For the text-containing cell, return its midpoint in (x, y) coordinate format. 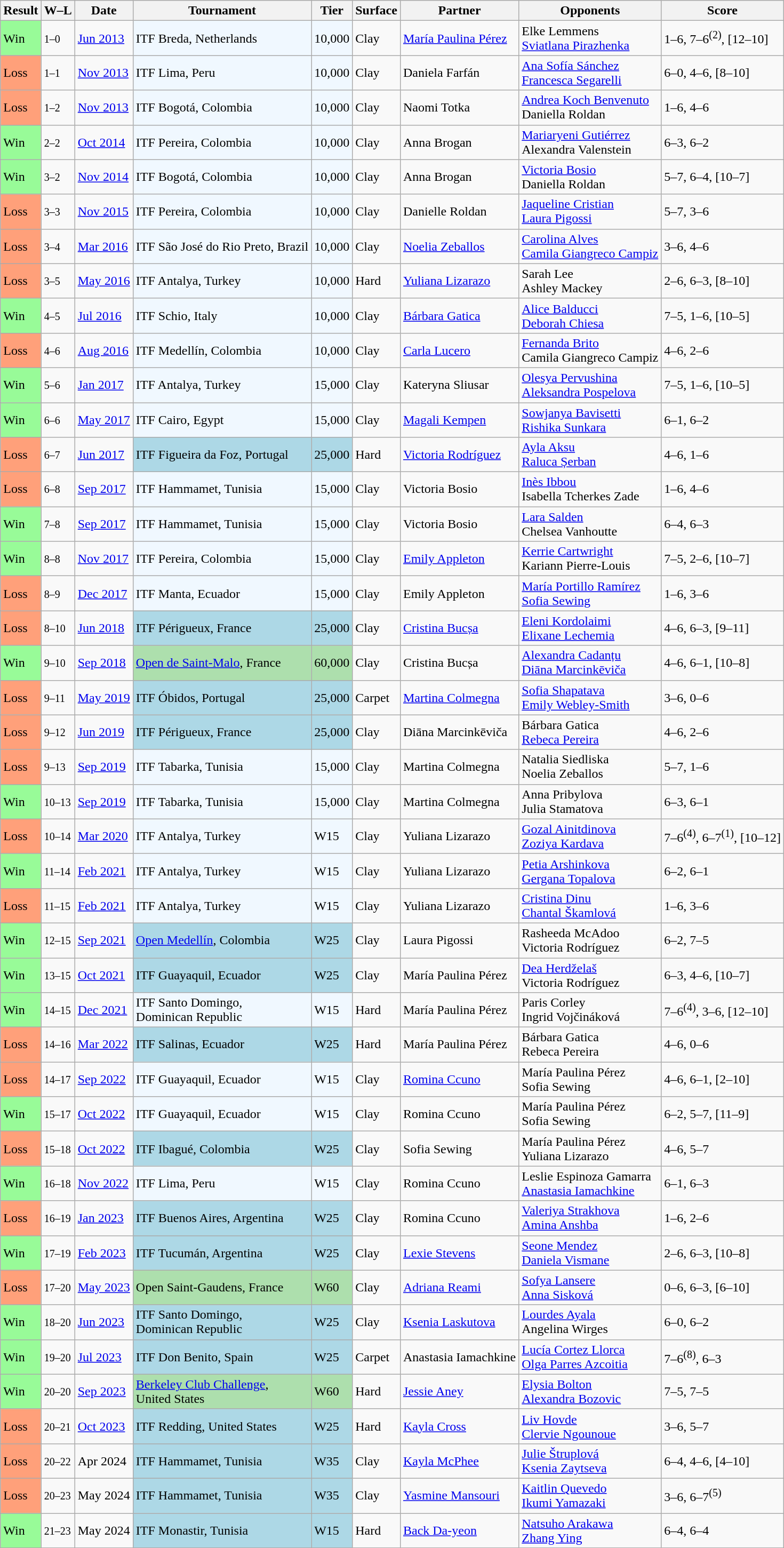
ITF Redding, United States (222, 1426)
Natalia Siedliska Noelia Zeballos (590, 767)
Cristina Dinu Chantal Škamlová (590, 906)
Jul 2023 (103, 1357)
Bárbara Gatica (459, 316)
W–L (58, 11)
15–17 (58, 1114)
3–6, 5–7 (723, 1426)
Rasheeda McAdoo Victoria Rodríguez (590, 940)
5–7, 3–6 (723, 211)
8–10 (58, 628)
9–12 (58, 732)
6–1, 6–2 (723, 419)
17–19 (58, 1252)
Result (21, 11)
Seone Mendez Daniela Vismane (590, 1252)
3–5 (58, 281)
Jun 2017 (103, 454)
Andrea Koch Benvenuto Daniella Roldan (590, 108)
14–16 (58, 1044)
4–6 (58, 350)
Jaqueline Cristian Laura Pigossi (590, 211)
Apr 2024 (103, 1461)
7–8 (58, 524)
4–6, 6–1, [2–10] (723, 1080)
Open Medellín, Colombia (222, 940)
4–6, 5–7 (723, 1149)
2–6, 6–3, [10–8] (723, 1252)
7–6(4), 6–7(1), [10–12] (723, 836)
20–23 (58, 1496)
16–19 (58, 1218)
ITF Salinas, Ecuador (222, 1044)
Open Saint-Gaudens, France (222, 1288)
Sep 2022 (103, 1080)
Sowjanya Bavisetti Rishika Sunkara (590, 419)
Petia Arshinkova Gergana Topalova (590, 871)
4–6, 0–6 (723, 1044)
Dec 2021 (103, 1010)
4–6, 6–1, [10–8] (723, 663)
6–3, 4–6, [10–7] (723, 975)
60,000 (332, 663)
12–15 (58, 940)
ITF Óbidos, Portugal (222, 698)
20–21 (58, 1426)
Sep 2021 (103, 940)
Lexie Stevens (459, 1252)
5–7, 1–6 (723, 767)
ITF Schio, Italy (222, 316)
Paris Corley Ingrid Vojčináková (590, 1010)
Jan 2017 (103, 385)
Sofia Shapatava Emily Webley-Smith (590, 698)
ITF Figueira da Foz, Portugal (222, 454)
Berkeley Club Challenge, United States (222, 1391)
6–0, 6–2 (723, 1322)
7–6(4), 3–6, [12–10] (723, 1010)
Elke Lemmens Sviatlana Pirazhenka (590, 38)
6–3, 6–1 (723, 801)
Nov 2015 (103, 211)
20–22 (58, 1461)
Mariaryeni Gutiérrez Alexandra Valenstein (590, 142)
ITF Ibagué, Colombia (222, 1149)
Carla Lucero (459, 350)
6–4, 6–3 (723, 524)
Danielle Roldan (459, 211)
Daniela Farfán (459, 73)
13–15 (58, 975)
Oct 2023 (103, 1426)
Laura Pigossi (459, 940)
Feb 2023 (103, 1252)
Ayla Aksu Raluca Șerban (590, 454)
Lourdes Ayala Angelina Wirges (590, 1322)
Fernanda Brito Camila Giangreco Campiz (590, 350)
19–20 (58, 1357)
Oct 2014 (103, 142)
Adriana Reami (459, 1288)
Gozal Ainitdinova Zoziya Kardava (590, 836)
3–2 (58, 177)
Victoria Rodríguez (459, 454)
May 2023 (103, 1288)
Eleni Kordolaimi Elixane Lechemia (590, 628)
4–6, 1–6 (723, 454)
Tournament (222, 11)
16–18 (58, 1183)
May 2017 (103, 419)
Yasmine Mansouri (459, 1496)
Noelia Zeballos (459, 246)
Elysia Bolton Alexandra Bozovic (590, 1391)
3–6, 4–6 (723, 246)
ITF Cairo, Egypt (222, 419)
6–4, 4–6, [4–10] (723, 1461)
15–18 (58, 1149)
ITF Buenos Aires, Argentina (222, 1218)
Julie Štruplová Ksenia Zaytseva (590, 1461)
6–6 (58, 419)
Anna Pribylova Julia Stamatova (590, 801)
ITF Don Benito, Spain (222, 1357)
3–6, 0–6 (723, 698)
6–8 (58, 490)
Carolina Alves Camila Giangreco Campiz (590, 246)
Nov 2017 (103, 559)
Natsuho Arakawa Zhang Ying (590, 1530)
7–6(8), 6–3 (723, 1357)
6–7 (58, 454)
Sep 2023 (103, 1391)
5–7, 6–4, [10–7] (723, 177)
Liv Hovde Clervie Ngounoue (590, 1426)
6–4, 6–4 (723, 1530)
3–3 (58, 211)
17–20 (58, 1288)
4–5 (58, 316)
Nov 2022 (103, 1183)
Jan 2023 (103, 1218)
ITF Medellín, Colombia (222, 350)
Sep 2018 (103, 663)
Valeriya Strakhova Amina Anshba (590, 1218)
Sofia Sewing (459, 1149)
10–14 (58, 836)
6–2, 7–5 (723, 940)
Partner (459, 11)
6–0, 4–6, [8–10] (723, 73)
Lucía Cortez Llorca Olga Parres Azcoitia (590, 1357)
3–4 (58, 246)
ITF Monastir, Tunisia (222, 1530)
6–1, 6–3 (723, 1183)
Jun 2019 (103, 732)
Mar 2020 (103, 836)
0–6, 6–3, [6–10] (723, 1288)
9–13 (58, 767)
May 2016 (103, 281)
8–9 (58, 593)
21–23 (58, 1530)
Kateryna Sliusar (459, 385)
Dea Herdželaš Victoria Rodríguez (590, 975)
Jessie Aney (459, 1391)
14–17 (58, 1080)
Date (103, 11)
Opponents (590, 11)
Lara Salden Chelsea Vanhoutte (590, 524)
1–2 (58, 108)
Oct 2021 (103, 975)
Nov 2014 (103, 177)
María Paulina Pérez Yuliana Lizarazo (590, 1149)
Sarah Lee Ashley Mackey (590, 281)
Jun 2018 (103, 628)
May 2019 (103, 698)
Tier (332, 11)
Jun 2023 (103, 1322)
Aug 2016 (103, 350)
Anastasia Iamachkine (459, 1357)
18–20 (58, 1322)
1–6, 2–6 (723, 1218)
5–6 (58, 385)
Magali Kempen (459, 419)
Jun 2013 (103, 38)
7–5, 2–6, [10–7] (723, 559)
ITF Manta, Ecuador (222, 593)
1–1 (58, 73)
Leslie Espinoza Gamarra Anastasia Iamachkine (590, 1183)
1–6, 7–6(2), [12–10] (723, 38)
ITF São José do Rio Preto, Brazil (222, 246)
Alice Balducci Deborah Chiesa (590, 316)
Score (723, 11)
Back Da-yeon (459, 1530)
Diāna Marcinkēviča (459, 732)
ITF Breda, Netherlands (222, 38)
Sofya Lansere Anna Sisková (590, 1288)
Alexandra Cadanțu Diāna Marcinkēviča (590, 663)
Inès Ibbou Isabella Tcherkes Zade (590, 490)
Ana Sofía Sánchez Francesca Segarelli (590, 73)
6–2, 6–1 (723, 871)
6–2, 5–7, [11–9] (723, 1114)
11–14 (58, 871)
10–13 (58, 801)
ITF Tucumán, Argentina (222, 1252)
6–3, 6–2 (723, 142)
4–6, 6–3, [9–11] (723, 628)
Surface (377, 11)
Naomi Totka (459, 108)
María Portillo Ramírez Sofia Sewing (590, 593)
11–15 (58, 906)
Open de Saint-Malo, France (222, 663)
Kerrie Cartwright Kariann Pierre-Louis (590, 559)
2–6, 6–3, [8–10] (723, 281)
Kaitlin Quevedo Ikumi Yamazaki (590, 1496)
Ksenia Laskutova (459, 1322)
7–5, 7–5 (723, 1391)
Mar 2022 (103, 1044)
14–15 (58, 1010)
Mar 2016 (103, 246)
Victoria Bosio Daniella Roldan (590, 177)
Kayla McPhee (459, 1461)
3–6, 6–7(5) (723, 1496)
1–0 (58, 38)
Dec 2017 (103, 593)
9–10 (58, 663)
20–20 (58, 1391)
Jul 2016 (103, 316)
9–11 (58, 698)
Olesya Pervushina Aleksandra Pospelova (590, 385)
Kayla Cross (459, 1426)
8–8 (58, 559)
2–2 (58, 142)
